Capture the cell that displays the provided text and extract its [x, y] central coordinate. 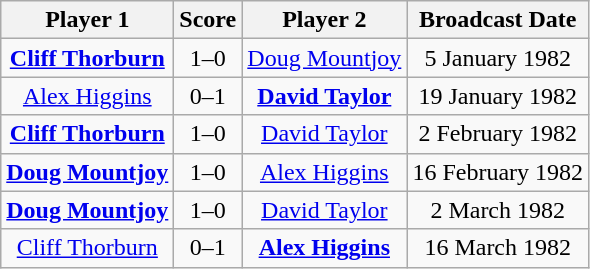
Player 1 [88, 20]
16 February 1982 [498, 172]
19 January 1982 [498, 96]
2 March 1982 [498, 210]
Broadcast Date [498, 20]
Score [208, 20]
16 March 1982 [498, 248]
5 January 1982 [498, 58]
Player 2 [324, 20]
2 February 1982 [498, 134]
